Provide the [x, y] coordinate of the cell's center where the given text is located.  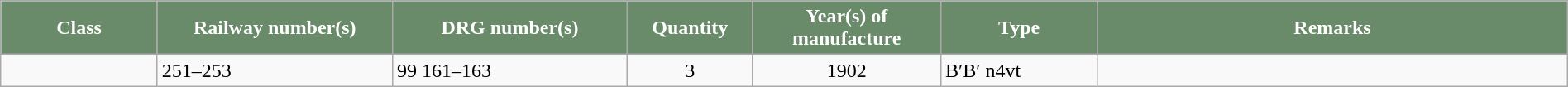
Remarks [1332, 28]
Year(s) of manufacture [847, 28]
Quantity [691, 28]
B′B′ n4vt [1019, 70]
99 161–163 [509, 70]
251–253 [275, 70]
DRG number(s) [509, 28]
3 [691, 70]
Railway number(s) [275, 28]
1902 [847, 70]
Class [79, 28]
Type [1019, 28]
